For the text-containing cell, return its midpoint in (X, Y) coordinate format. 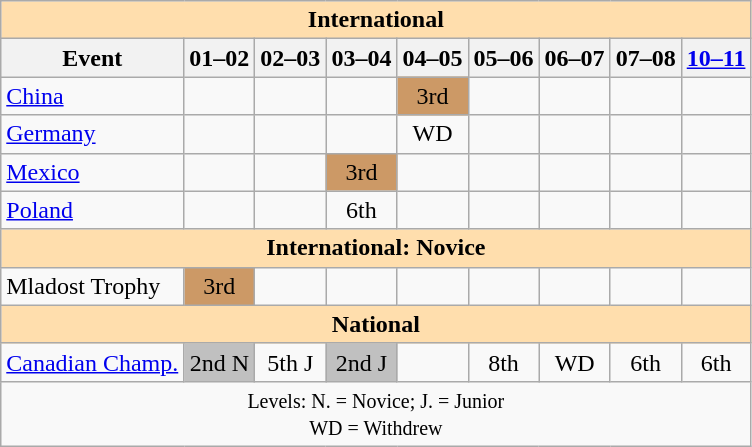
National (376, 324)
04–05 (432, 58)
07–08 (646, 58)
Event (92, 58)
5th J (290, 362)
Levels: N. = Novice; J. = Junior WD = Withdrew (376, 414)
China (92, 96)
05–06 (504, 58)
01–02 (220, 58)
International: Novice (376, 248)
03–04 (362, 58)
02–03 (290, 58)
10–11 (716, 58)
Mladost Trophy (92, 286)
Canadian Champ. (92, 362)
Poland (92, 210)
06–07 (574, 58)
Germany (92, 134)
2nd N (220, 362)
Mexico (92, 172)
2nd J (362, 362)
International (376, 20)
8th (504, 362)
